Pinpoint the cell where the given text exists, returning its (x, y) midpoint coordinate. 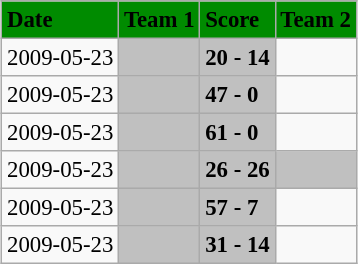
61 - 0 (238, 133)
Date (60, 20)
20 - 14 (238, 57)
47 - 0 (238, 95)
Team 1 (160, 20)
26 - 26 (238, 170)
Score (238, 20)
57 - 7 (238, 208)
Team 2 (316, 20)
31 - 14 (238, 245)
